Return [x, y] of the center of cell containing provided text 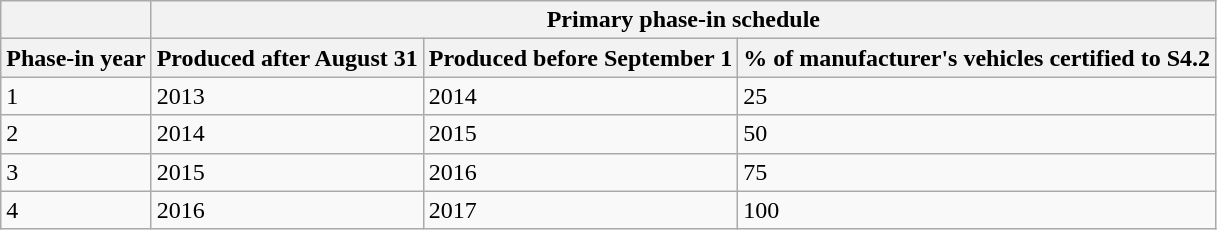
2017 [580, 210]
% of manufacturer's vehicles certified to S4.2 [977, 58]
75 [977, 172]
Primary phase-in schedule [683, 20]
25 [977, 96]
Phase-in year [76, 58]
Produced before September 1 [580, 58]
100 [977, 210]
4 [76, 210]
2 [76, 134]
3 [76, 172]
1 [76, 96]
50 [977, 134]
Produced after August 31 [287, 58]
2013 [287, 96]
